Return the [X, Y] coordinate for the center point of the cell that contains the specified text.  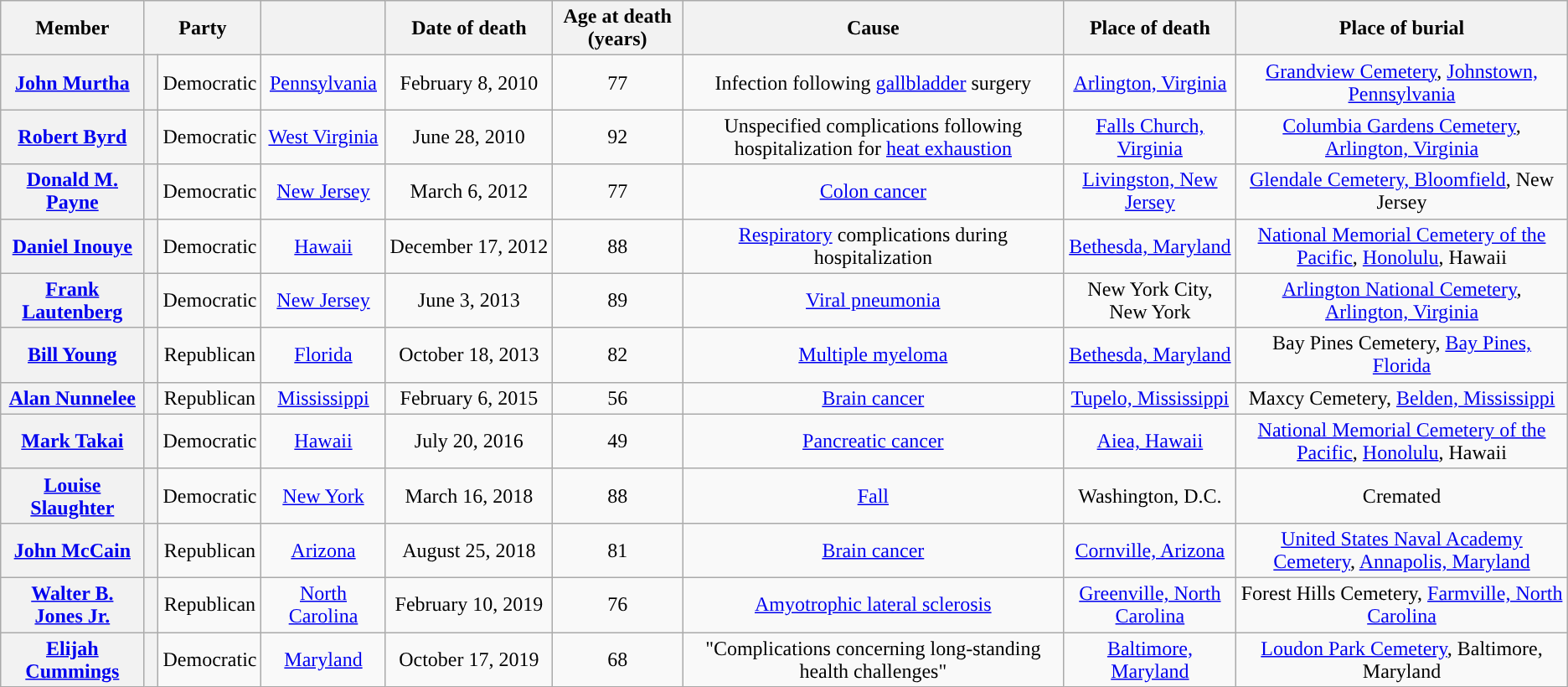
Infection following gallbladder surgery [873, 82]
Arizona [323, 550]
Cremated [1402, 496]
Baltimore, Maryland [1150, 659]
Cornville, Arizona [1150, 550]
"Complications concerning long-standing health challenges" [873, 659]
June 3, 2013 [469, 300]
Multiple myeloma [873, 355]
Washington, D.C. [1150, 496]
92 [618, 137]
Loudon Park Cemetery, Baltimore, Maryland [1402, 659]
Glendale Cemetery, Bloomfield, New Jersey [1402, 191]
56 [618, 398]
Bay Pines Cemetery, Bay Pines, Florida [1402, 355]
Viral pneumonia [873, 300]
United States Naval Academy Cemetery, Annapolis, Maryland [1402, 550]
Forest Hills Cemetery, Farmville, North Carolina [1402, 605]
Tupelo, Mississippi [1150, 398]
October 17, 2019 [469, 659]
December 17, 2012 [469, 246]
Date of death [469, 28]
March 16, 2018 [469, 496]
Cause [873, 28]
Florida [323, 355]
Maxcy Cemetery, Belden, Mississippi [1402, 398]
49 [618, 441]
Age at death (years) [618, 28]
Greenville, North Carolina [1150, 605]
New York [323, 496]
Frank Lautenberg [72, 300]
Maryland [323, 659]
Mark Takai [72, 441]
Pancreatic cancer [873, 441]
John McCain [72, 550]
Livingston, New Jersey [1150, 191]
Alan Nunnelee [72, 398]
Louise Slaughter [72, 496]
Arlington National Cemetery, Arlington, Virginia [1402, 300]
76 [618, 605]
Walter B. Jones Jr. [72, 605]
Robert Byrd [72, 137]
Aiea, Hawaii [1150, 441]
John Murtha [72, 82]
June 28, 2010 [469, 137]
August 25, 2018 [469, 550]
February 6, 2015 [469, 398]
Place of death [1150, 28]
New York City, New York [1150, 300]
Arlington, Virginia [1150, 82]
West Virginia [323, 137]
Falls Church, Virginia [1150, 137]
Bill Young [72, 355]
Fall [873, 496]
October 18, 2013 [469, 355]
Mississippi [323, 398]
81 [618, 550]
July 20, 2016 [469, 441]
Member [72, 28]
Grandview Cemetery, Johnstown, Pennsylvania [1402, 82]
Pennsylvania [323, 82]
Unspecified complications following hospitalization for heat exhaustion [873, 137]
Colon cancer [873, 191]
68 [618, 659]
Amyotrophic lateral sclerosis [873, 605]
Party [203, 28]
89 [618, 300]
North Carolina [323, 605]
82 [618, 355]
February 8, 2010 [469, 82]
February 10, 2019 [469, 605]
Daniel Inouye [72, 246]
Respiratory complications during hospitalization [873, 246]
Elijah Cummings [72, 659]
March 6, 2012 [469, 191]
Place of burial [1402, 28]
Donald M. Payne [72, 191]
Columbia Gardens Cemetery, Arlington, Virginia [1402, 137]
